Extract the (x, y) coordinate from the center of the cell holding the provided text.  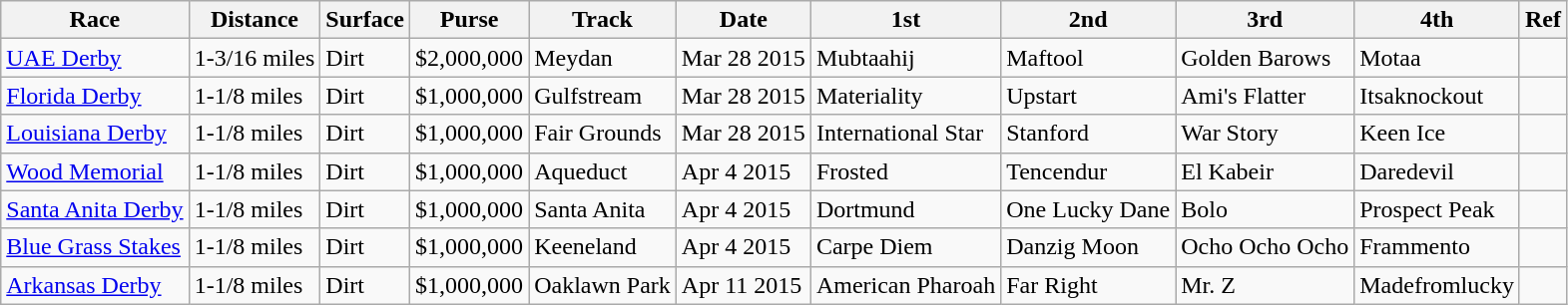
Distance (255, 20)
El Kabeir (1266, 171)
4th (1437, 20)
War Story (1266, 134)
Santa Anita Derby (95, 209)
Madefromlucky (1437, 285)
Ocho Ocho Ocho (1266, 247)
$2,000,000 (469, 58)
Tencendur (1088, 171)
International Star (905, 134)
Danzig Moon (1088, 247)
Frammento (1437, 247)
Daredevil (1437, 171)
One Lucky Dane (1088, 209)
UAE Derby (95, 58)
Blue Grass Stakes (95, 247)
Upstart (1088, 96)
Fair Grounds (603, 134)
Carpe Diem (905, 247)
Santa Anita (603, 209)
Florida Derby (95, 96)
Louisiana Derby (95, 134)
Itsaknockout (1437, 96)
Far Right (1088, 285)
3rd (1266, 20)
Stanford (1088, 134)
Oaklawn Park (603, 285)
Dortmund (905, 209)
Gulfstream (603, 96)
Wood Memorial (95, 171)
Ref (1543, 20)
Ami's Flatter (1266, 96)
Track (603, 20)
Apr 11 2015 (743, 285)
Golden Barows (1266, 58)
Arkansas Derby (95, 285)
2nd (1088, 20)
Bolo (1266, 209)
Date (743, 20)
1-3/16 miles (255, 58)
Keeneland (603, 247)
1st (905, 20)
Aqueduct (603, 171)
Motaa (1437, 58)
Frosted (905, 171)
Mubtaahij (905, 58)
Maftool (1088, 58)
Surface (365, 20)
Prospect Peak (1437, 209)
Keen Ice (1437, 134)
Mr. Z (1266, 285)
Race (95, 20)
American Pharoah (905, 285)
Materiality (905, 96)
Meydan (603, 58)
Purse (469, 20)
